Search for the cell housing the specified text and yield its [X, Y] center coordinate. 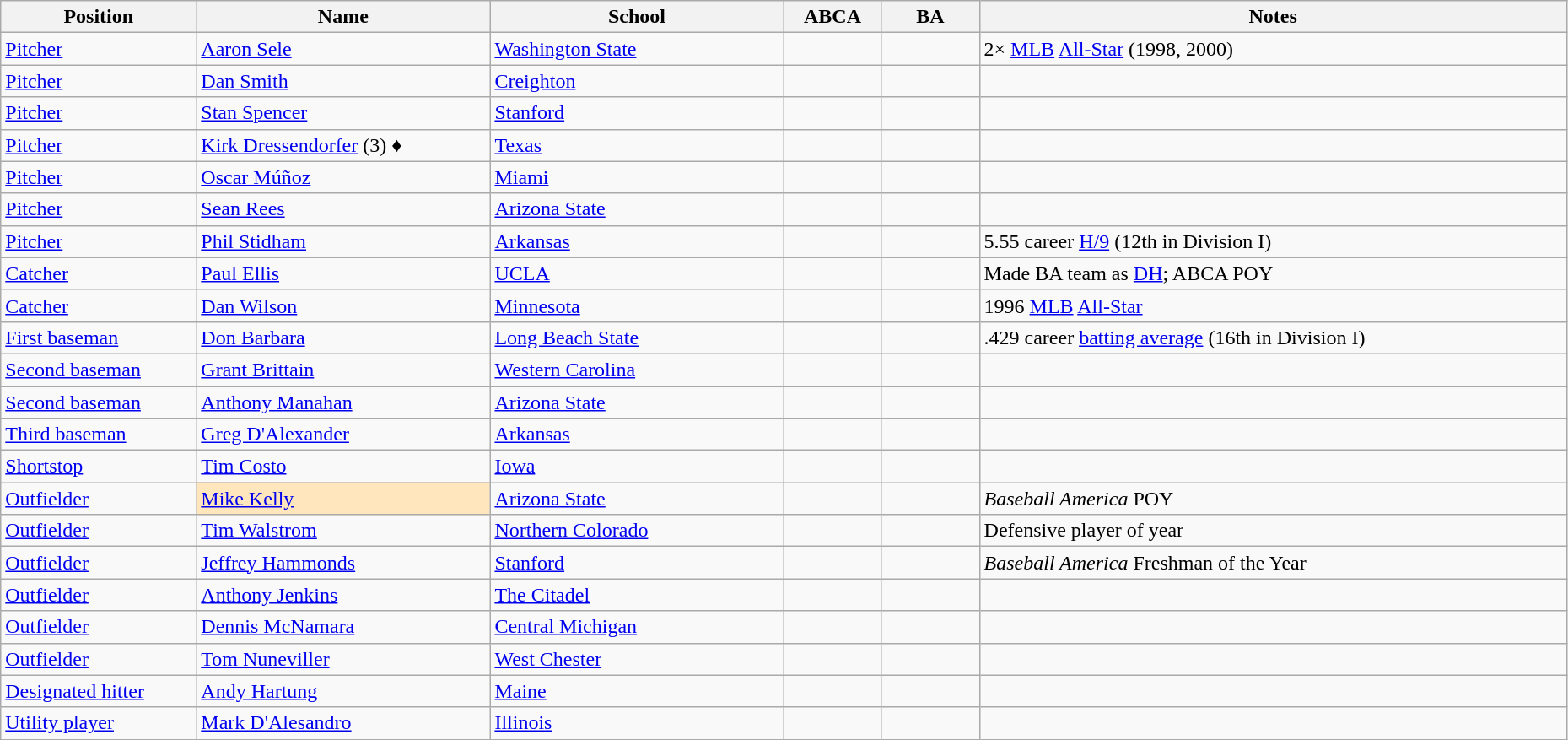
Oscar Múñoz [343, 177]
School [637, 17]
ABCA [832, 17]
Dan Wilson [343, 305]
BA [930, 17]
5.55 career H/9 (12th in Division I) [1273, 241]
Made BA team as DH; ABCA POY [1273, 273]
Maine [637, 691]
Illinois [637, 723]
West Chester [637, 659]
Phil Stidham [343, 241]
1996 MLB All-Star [1273, 305]
Tim Walstrom [343, 531]
Shortstop [99, 467]
Anthony Jenkins [343, 595]
Defensive player of year [1273, 531]
Kirk Dressendorfer (3) ♦ [343, 145]
Mark D'Alesandro [343, 723]
Notes [1273, 17]
Utility player [99, 723]
Don Barbara [343, 338]
Paul Ellis [343, 273]
Miami [637, 177]
Dan Smith [343, 81]
Dennis McNamara [343, 627]
Aaron Sele [343, 49]
Anthony Manahan [343, 402]
Washington State [637, 49]
.429 career batting average (16th in Division I) [1273, 338]
Iowa [637, 467]
Name [343, 17]
Andy Hartung [343, 691]
The Citadel [637, 595]
Baseball America Freshman of the Year [1273, 563]
Northern Colorado [637, 531]
Minnesota [637, 305]
Designated hitter [99, 691]
Sean Rees [343, 209]
Long Beach State [637, 338]
Baseball America POY [1273, 499]
Position [99, 17]
First baseman [99, 338]
Western Carolina [637, 370]
2× MLB All-Star (1998, 2000) [1273, 49]
UCLA [637, 273]
Jeffrey Hammonds [343, 563]
Tom Nuneviller [343, 659]
Mike Kelly [343, 499]
Creighton [637, 81]
Tim Costo [343, 467]
Grant Brittain [343, 370]
Central Michigan [637, 627]
Stan Spencer [343, 113]
Third baseman [99, 435]
Texas [637, 145]
Greg D'Alexander [343, 435]
